Determine the (X, Y) coordinate at the center of the cell enclosing the given text.  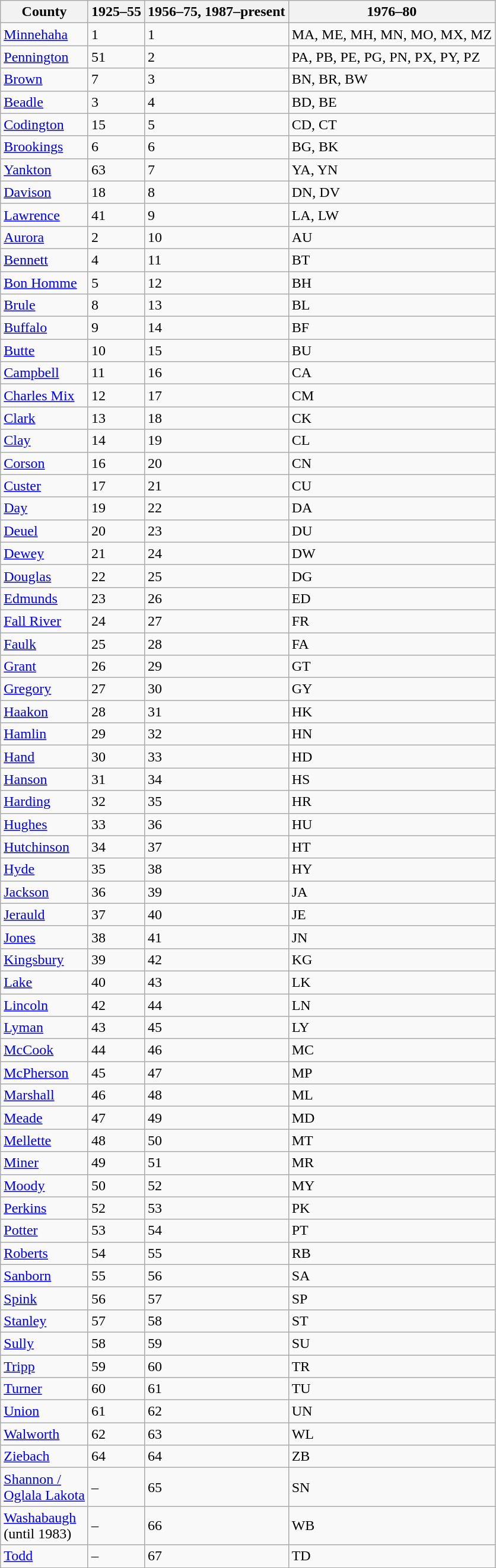
Sully (44, 1343)
KG (392, 960)
SP (392, 1298)
Tripp (44, 1366)
Brookings (44, 147)
Marshall (44, 1095)
SN (392, 1487)
1976–80 (392, 12)
TD (392, 1556)
Walworth (44, 1434)
Clay (44, 441)
MR (392, 1163)
Hanson (44, 779)
Beadle (44, 102)
Yankton (44, 170)
MA, ME, MH, MN, MO, MX, MZ (392, 34)
Day (44, 508)
Mellette (44, 1140)
Grant (44, 667)
RB (392, 1253)
Davison (44, 192)
65 (216, 1487)
Bon Homme (44, 283)
Campbell (44, 373)
Pennington (44, 57)
TU (392, 1389)
FA (392, 643)
TR (392, 1366)
Moody (44, 1185)
ST (392, 1321)
Stanley (44, 1321)
DG (392, 576)
CL (392, 441)
MC (392, 1050)
SA (392, 1276)
Deuel (44, 531)
Turner (44, 1389)
66 (216, 1525)
CM (392, 396)
Roberts (44, 1253)
Lake (44, 982)
CA (392, 373)
HY (392, 869)
JA (392, 892)
Hand (44, 757)
BF (392, 328)
Fall River (44, 621)
Ziebach (44, 1457)
Harding (44, 802)
DN, DV (392, 192)
JE (392, 914)
Minnehaha (44, 34)
Lyman (44, 1028)
DA (392, 508)
Clark (44, 418)
Spink (44, 1298)
FR (392, 621)
Jerauld (44, 914)
Lawrence (44, 215)
Washabaugh(until 1983) (44, 1525)
HK (392, 712)
MY (392, 1185)
Hamlin (44, 734)
CU (392, 486)
County (44, 12)
Perkins (44, 1208)
Jackson (44, 892)
BG, BK (392, 147)
Corson (44, 463)
DW (392, 553)
Hutchinson (44, 847)
Charles Mix (44, 396)
Jones (44, 937)
Butte (44, 350)
PK (392, 1208)
SU (392, 1343)
CK (392, 418)
GT (392, 667)
GY (392, 689)
Bennett (44, 260)
Edmunds (44, 598)
ZB (392, 1457)
WB (392, 1525)
Buffalo (44, 328)
BU (392, 350)
PT (392, 1231)
Shannon /Oglala Lakota (44, 1487)
Union (44, 1411)
CN (392, 463)
HR (392, 802)
Meade (44, 1118)
LA, LW (392, 215)
Todd (44, 1556)
HS (392, 779)
CD, CT (392, 125)
Gregory (44, 689)
LY (392, 1028)
ML (392, 1095)
Custer (44, 486)
Codington (44, 125)
WL (392, 1434)
UN (392, 1411)
McPherson (44, 1073)
1956–75, 1987–present (216, 12)
Brule (44, 305)
Miner (44, 1163)
Hughes (44, 824)
67 (216, 1556)
1925–55 (116, 12)
BT (392, 260)
LK (392, 982)
McCook (44, 1050)
MT (392, 1140)
BD, BE (392, 102)
Dewey (44, 553)
Lincoln (44, 1005)
HD (392, 757)
BH (392, 283)
BN, BR, BW (392, 79)
HT (392, 847)
Faulk (44, 643)
Hyde (44, 869)
Douglas (44, 576)
Brown (44, 79)
AU (392, 237)
MD (392, 1118)
LN (392, 1005)
Potter (44, 1231)
MP (392, 1073)
HU (392, 824)
YA, YN (392, 170)
DU (392, 531)
BL (392, 305)
Haakon (44, 712)
Aurora (44, 237)
JN (392, 937)
ED (392, 598)
HN (392, 734)
Sanborn (44, 1276)
Kingsbury (44, 960)
PA, PB, PE, PG, PN, PX, PY, PZ (392, 57)
